Capture the cell that displays the provided text and extract its [x, y] central coordinate. 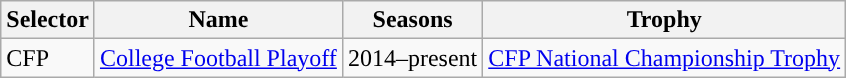
2014–present [412, 58]
College Football Playoff [218, 58]
Selector [48, 20]
CFP [48, 58]
Seasons [412, 20]
Trophy [664, 20]
CFP National Championship Trophy [664, 58]
Name [218, 20]
